Locate the cell with the specified text and output its [x, y] center coordinate. 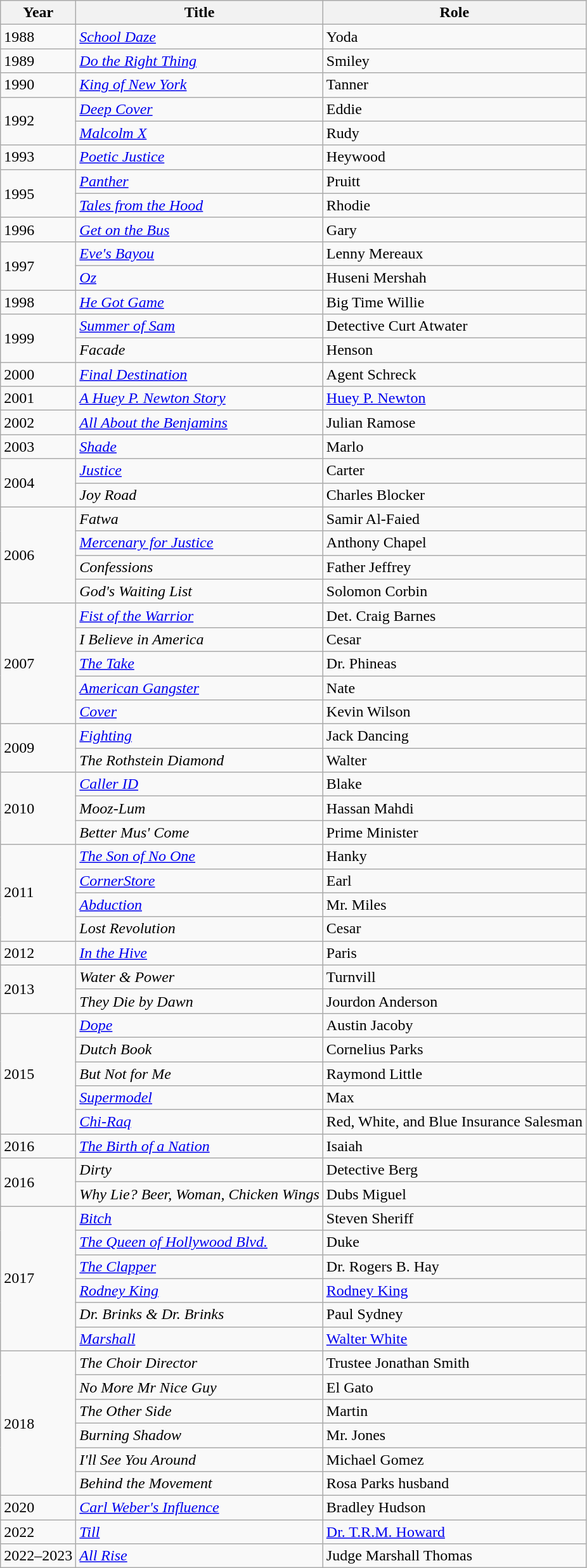
Get on the Bus [199, 229]
Carl Weber's Influence [199, 1508]
Cover [199, 712]
Dope [199, 1025]
He Got Game [199, 302]
Solomon Corbin [454, 591]
Rosa Parks husband [454, 1484]
Marshall [199, 1339]
Chi-Raq [199, 1122]
1995 [38, 193]
All About the Benjamins [199, 423]
2020 [38, 1508]
Pruitt [454, 181]
Year [38, 13]
King of New York [199, 85]
Martin [454, 1411]
Heywood [454, 157]
Hassan Mahdi [454, 808]
Samir Al-Faied [454, 519]
2018 [38, 1423]
Role [454, 13]
Earl [454, 881]
I Believe in America [199, 639]
American Gangster [199, 687]
Deep Cover [199, 109]
Justice [199, 471]
I'll See You Around [199, 1459]
Henson [454, 350]
The Rothstein Diamond [199, 760]
2012 [38, 953]
The Clapper [199, 1266]
Fighting [199, 736]
2004 [38, 483]
Mr. Jones [454, 1435]
Final Destination [199, 374]
The Son of No One [199, 857]
The Other Side [199, 1411]
Dr. Phineas [454, 663]
Abduction [199, 905]
2022–2023 [38, 1556]
Fist of the Warrior [199, 615]
But Not for Me [199, 1074]
Father Jeffrey [454, 567]
1992 [38, 121]
Summer of Sam [199, 326]
Panther [199, 181]
Hanky [454, 857]
Till [199, 1532]
Joy Road [199, 495]
2022 [38, 1532]
Eve's Bayou [199, 253]
2002 [38, 423]
Nate [454, 687]
Raymond Little [454, 1074]
Why Lie? Beer, Woman, Chicken Wings [199, 1194]
No More Mr Nice Guy [199, 1387]
Behind the Movement [199, 1484]
A Huey P. Newton Story [199, 398]
Malcolm X [199, 133]
CornerStore [199, 881]
Jourdon Anderson [454, 1001]
Marlo [454, 447]
Fatwa [199, 519]
Cornelius Parks [454, 1049]
1999 [38, 338]
Title [199, 13]
Caller ID [199, 784]
Anthony Chapel [454, 543]
Eddie [454, 109]
Huey P. Newton [454, 398]
1990 [38, 85]
1996 [38, 229]
1998 [38, 302]
Michael Gomez [454, 1459]
2000 [38, 374]
Turnvill [454, 977]
Huseni Mershah [454, 277]
Charles Blocker [454, 495]
Kevin Wilson [454, 712]
2010 [38, 808]
Max [454, 1098]
Isaiah [454, 1146]
Do the Right Thing [199, 61]
Judge Marshall Thomas [454, 1556]
Detective Curt Atwater [454, 326]
Bradley Hudson [454, 1508]
2015 [38, 1073]
Rhodie [454, 205]
Facade [199, 350]
In the Hive [199, 953]
Red, White, and Blue Insurance Salesman [454, 1122]
2009 [38, 748]
1993 [38, 157]
Oz [199, 277]
2011 [38, 893]
Dirty [199, 1170]
Julian Ramose [454, 423]
Bitch [199, 1218]
Detective Berg [454, 1170]
The Take [199, 663]
Confessions [199, 567]
Dr. Brinks & Dr. Brinks [199, 1315]
Yoda [454, 37]
2007 [38, 663]
1997 [38, 265]
Austin Jacoby [454, 1025]
Trustee Jonathan Smith [454, 1363]
Gary [454, 229]
God's Waiting List [199, 591]
Burning Shadow [199, 1435]
School Daze [199, 37]
Shade [199, 447]
Walter [454, 760]
Steven Sheriff [454, 1218]
Paul Sydney [454, 1315]
Better Mus' Come [199, 832]
Poetic Justice [199, 157]
Dutch Book [199, 1049]
Lost Revolution [199, 929]
The Birth of a Nation [199, 1146]
Mr. Miles [454, 905]
Mooz-Lum [199, 808]
Dubs Miguel [454, 1194]
They Die by Dawn [199, 1001]
Paris [454, 953]
Carter [454, 471]
Det. Craig Barnes [454, 615]
The Queen of Hollywood Blvd. [199, 1242]
Jack Dancing [454, 736]
2006 [38, 555]
Prime Minister [454, 832]
Big Time Willie [454, 302]
2001 [38, 398]
2003 [38, 447]
Tales from the Hood [199, 205]
Blake [454, 784]
Water & Power [199, 977]
Agent Schreck [454, 374]
Rudy [454, 133]
Dr. T.R.M. Howard [454, 1532]
Supermodel [199, 1098]
2017 [38, 1278]
Duke [454, 1242]
1988 [38, 37]
Smiley [454, 61]
Lenny Mereaux [454, 253]
All Rise [199, 1556]
1989 [38, 61]
The Choir Director [199, 1363]
Tanner [454, 85]
Walter White [454, 1339]
2013 [38, 989]
Dr. Rogers B. Hay [454, 1266]
Mercenary for Justice [199, 543]
El Gato [454, 1387]
